Pinpoint the cell where the given text exists, returning its (x, y) midpoint coordinate. 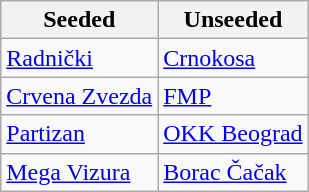
OKK Beograd (233, 134)
Unseeded (233, 20)
Crnokosa (233, 58)
Partizan (80, 134)
Radnički (80, 58)
FMP (233, 96)
Mega Vizura (80, 172)
Borac Čačak (233, 172)
Crvena Zvezda (80, 96)
Seeded (80, 20)
